Locate the cell with the specified text and output its (x, y) center coordinate. 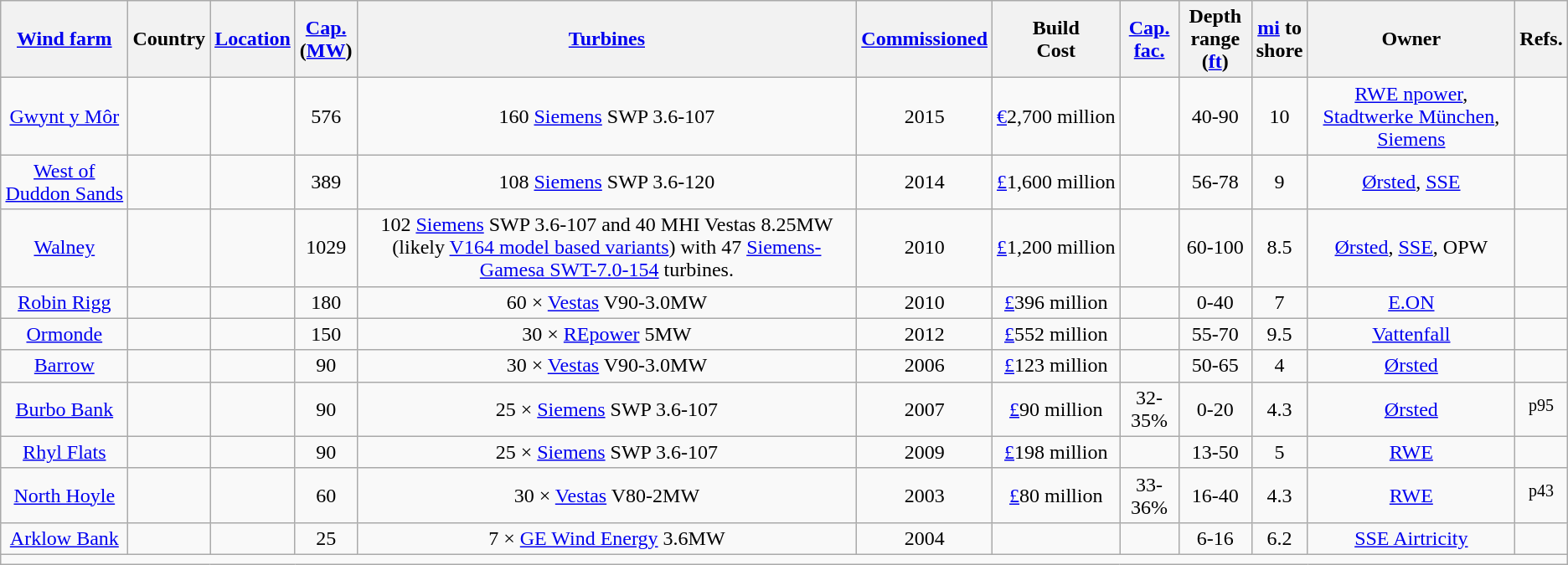
Vattenfall (1411, 334)
£396 million (1056, 302)
60 × Vestas V90-3.0MW (606, 302)
1029 (326, 248)
p95 (1541, 408)
40-90 (1215, 116)
€2,700 million (1056, 116)
Commissioned (925, 39)
50-65 (1215, 366)
33-36% (1149, 496)
Turbines (606, 39)
8.5 (1280, 248)
Ørsted, SSE, OPW (1411, 248)
Wind farm (64, 39)
2015 (925, 116)
30 × Vestas V90-3.0MW (606, 366)
9 (1280, 182)
West of Duddon Sands (64, 182)
£1,600 million (1056, 182)
13-50 (1215, 452)
2009 (925, 452)
7 (1280, 302)
60-100 (1215, 248)
60 (326, 496)
Ormonde (64, 334)
5 (1280, 452)
BuildCost (1056, 39)
mi toshore (1280, 39)
Cap.fac. (1149, 39)
30 × REpower 5MW (606, 334)
Location (253, 39)
Robin Rigg (64, 302)
2007 (925, 408)
Barrow (64, 366)
E.ON (1411, 302)
576 (326, 116)
32-35% (1149, 408)
£80 million (1056, 496)
Owner (1411, 39)
6-16 (1215, 538)
2012 (925, 334)
0-20 (1215, 408)
RWE npower, Stadtwerke München, Siemens (1411, 116)
56-78 (1215, 182)
£90 million (1056, 408)
£552 million (1056, 334)
10 (1280, 116)
£1,200 million (1056, 248)
2004 (925, 538)
£123 million (1056, 366)
Refs. (1541, 39)
2014 (925, 182)
0-40 (1215, 302)
9.5 (1280, 334)
Ørsted, SSE (1411, 182)
16-40 (1215, 496)
Depthrange (ft) (1215, 39)
SSE Airtricity (1411, 538)
Arklow Bank (64, 538)
Country (169, 39)
55-70 (1215, 334)
Burbo Bank (64, 408)
25 (326, 538)
2006 (925, 366)
108 Siemens SWP 3.6-120 (606, 182)
2003 (925, 496)
North Hoyle (64, 496)
160 Siemens SWP 3.6-107 (606, 116)
30 × Vestas V80-2MW (606, 496)
Gwynt y Môr (64, 116)
Cap. (MW) (326, 39)
7 × GE Wind Energy 3.6MW (606, 538)
4 (1280, 366)
Rhyl Flats (64, 452)
6.2 (1280, 538)
150 (326, 334)
180 (326, 302)
102 Siemens SWP 3.6-107 and 40 MHI Vestas 8.25MW (likely V164 model based variants) with 47 Siemens-Gamesa SWT-7.0-154 turbines. (606, 248)
Walney (64, 248)
389 (326, 182)
£198 million (1056, 452)
p43 (1541, 496)
